Return [x, y] of the center of cell containing provided text 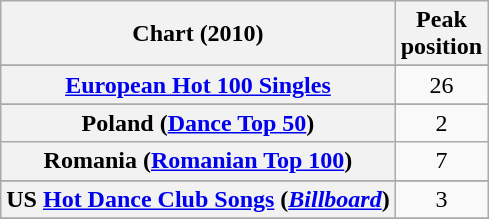
3 [441, 199]
US Hot Dance Club Songs (Billboard) [198, 199]
Romania (Romanian Top 100) [198, 161]
European Hot 100 Singles [198, 85]
7 [441, 161]
26 [441, 85]
Chart (2010) [198, 34]
Poland (Dance Top 50) [198, 123]
2 [441, 123]
Peakposition [441, 34]
